Search for the cell housing the specified text and yield its [x, y] center coordinate. 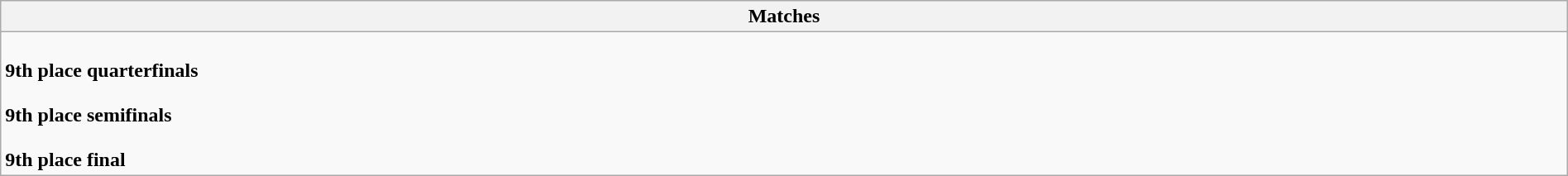
9th place quarterfinals 9th place semifinals 9th place final [784, 104]
Matches [784, 17]
